Return the (X, Y) coordinate for the center point of the cell that contains the specified text.  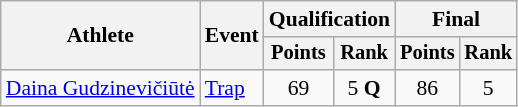
86 (427, 88)
5 (488, 88)
Trap (232, 88)
Daina Gudzinevičiūtė (100, 88)
Qualification (330, 19)
5 Q (364, 88)
Athlete (100, 36)
69 (298, 88)
Final (456, 19)
Event (232, 36)
